Locate the cell with the specified text and output its [x, y] center coordinate. 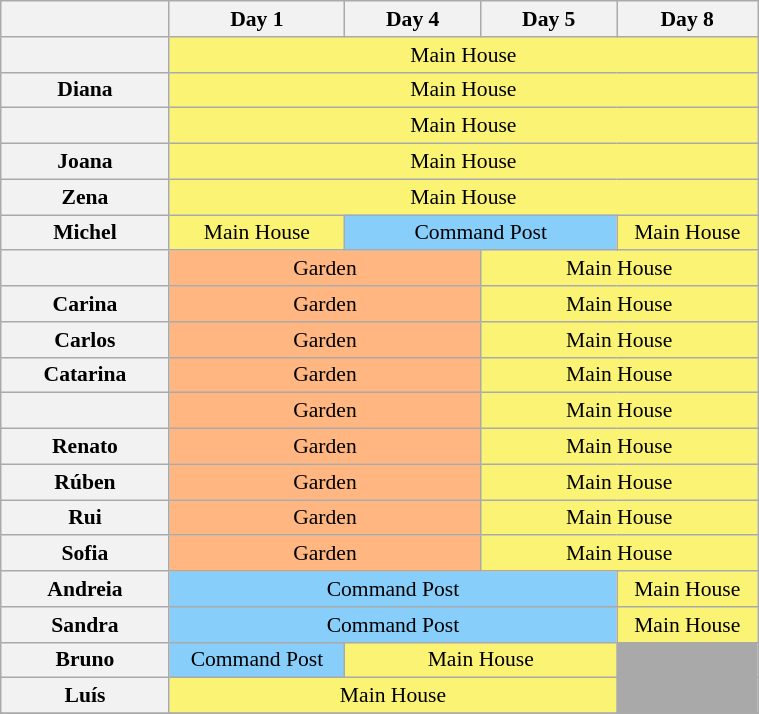
Zena [85, 197]
Rui [85, 518]
Day 4 [413, 19]
Day 5 [549, 19]
Sofia [85, 554]
Bruno [85, 660]
Catarina [85, 375]
Carina [85, 304]
Diana [85, 90]
Michel [85, 233]
Day 8 [688, 19]
Renato [85, 447]
Luís [85, 696]
Sandra [85, 625]
Carlos [85, 340]
Day 1 [257, 19]
Rúben [85, 482]
Joana [85, 162]
Andreia [85, 589]
